Capture the cell that displays the provided text and extract its [X, Y] central coordinate. 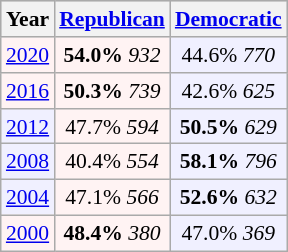
Democratic [228, 19]
42.6% 625 [228, 91]
47.1% 566 [112, 197]
2008 [28, 162]
44.6% 770 [228, 55]
58.1% 796 [228, 162]
50.3% 739 [112, 91]
47.0% 369 [228, 233]
2016 [28, 91]
2020 [28, 55]
47.7% 594 [112, 126]
40.4% 554 [112, 162]
2000 [28, 233]
48.4% 380 [112, 233]
Republican [112, 19]
Year [28, 19]
2004 [28, 197]
2012 [28, 126]
52.6% 632 [228, 197]
54.0% 932 [112, 55]
50.5% 629 [228, 126]
